Return the [X, Y] coordinate for the center point of the cell that contains the specified text.  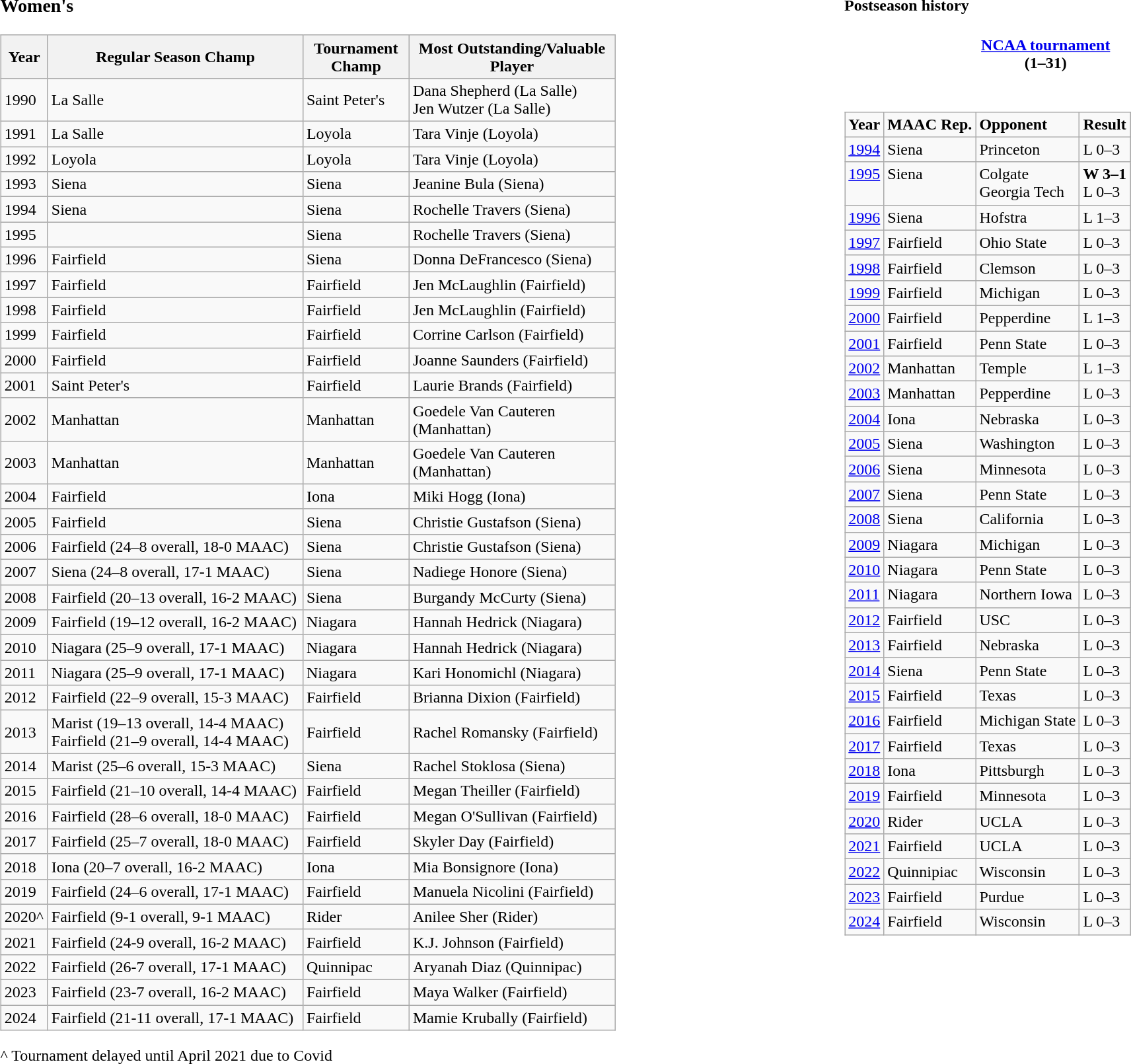
Michigan State [1028, 720]
1992 [24, 159]
Nadiege Honore (Siena) [511, 572]
Rachel Stoklosa (Siena) [511, 766]
Manuela Nicolini (Fairfield) [511, 892]
Megan Theiller (Fairfield) [511, 791]
Marist (19–13 overall, 14-4 MAAC) Fairfield (21–9 overall, 14-4 MAAC) [175, 732]
Fairfield (19–12 overall, 16-2 MAAC) [175, 623]
Princeton [1028, 149]
1991 [24, 134]
Mamie Krubally (Fairfield) [511, 1018]
1990 [24, 99]
Brianna Dixion (Fairfield) [511, 698]
Iona (20–7 overall, 16-2 MAAC) [175, 866]
Mia Bonsignore (Iona) [511, 866]
Fairfield (24–8 overall, 18-0 MAAC) [175, 547]
2020 [864, 821]
Skyler Day (Fairfield) [511, 841]
Pittsburgh [1028, 771]
Washington [1028, 444]
Fairfield (28–6 overall, 18-0 MAAC) [175, 816]
Most Outstanding/Valuable Player [511, 57]
Tournament Champ [355, 57]
Opponent [1028, 124]
Fairfield (23-7 overall, 16-2 MAAC) [175, 993]
Fairfield (24-9 overall, 16-2 MAAC) [175, 942]
Quinnipiac [930, 872]
Rachel Romansky (Fairfield) [511, 732]
Burgandy McCurty (Siena) [511, 597]
Result [1105, 124]
Fairfield (21–10 overall, 14-4 MAAC) [175, 791]
Ohio State [1028, 243]
Quinnipac [355, 967]
Fairfield (21-11 overall, 17-1 MAAC) [175, 1018]
Marist (25–6 overall, 15-3 MAAC) [175, 766]
Dana Shepherd (La Salle) Jen Wutzer (La Salle) [511, 99]
Kari Honomichl (Niagara) [511, 673]
1993 [24, 184]
Fairfield (25–7 overall, 18-0 MAAC) [175, 841]
Megan O'Sullivan (Fairfield) [511, 816]
Fairfield (9-1 overall, 9-1 MAAC) [175, 917]
Hofstra [1028, 217]
MAAC Rep. [930, 124]
Fairfield (22–9 overall, 15-3 MAAC) [175, 698]
California [1028, 519]
Colgate Georgia Tech [1028, 184]
K.J. Johnson (Fairfield) [511, 942]
Maya Walker (Fairfield) [511, 993]
Fairfield (20–13 overall, 16-2 MAAC) [175, 597]
Donna DeFrancesco (Siena) [511, 260]
Siena (24–8 overall, 17-1 MAAC) [175, 572]
Laurie Brands (Fairfield) [511, 385]
Miki Hogg (Iona) [511, 496]
2020^ [24, 917]
Purdue [1028, 897]
Temple [1028, 369]
Joanne Saunders (Fairfield) [511, 360]
USC [1028, 620]
Regular Season Champ [175, 57]
W 3–1 L 0–3 [1105, 184]
Fairfield (26-7 overall, 17-1 MAAC) [175, 967]
Clemson [1028, 268]
Aryanah Diaz (Quinnipac) [511, 967]
Fairfield (24–6 overall, 17-1 MAAC) [175, 892]
Anilee Sher (Rider) [511, 917]
Corrine Carlson (Fairfield) [511, 335]
Jeanine Bula (Siena) [511, 184]
Northern Iowa [1028, 595]
